Extract the (x, y) coordinate from the center of the cell holding the provided text.  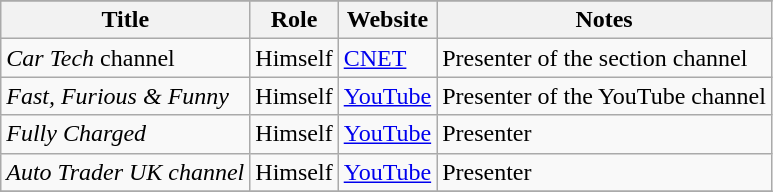
Notes (604, 20)
Presenter of the YouTube channel (604, 96)
Presenter of the section channel (604, 58)
Fully Charged (126, 134)
CNET (387, 58)
Website (387, 20)
Auto Trader UK channel (126, 172)
Role (294, 20)
Car Tech channel (126, 58)
Title (126, 20)
Fast, Furious & Funny (126, 96)
